Capture the cell that displays the provided text and extract its (X, Y) central coordinate. 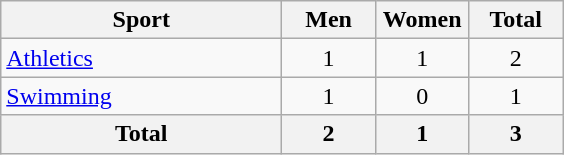
Swimming (142, 96)
Athletics (142, 58)
3 (516, 134)
0 (422, 96)
Men (329, 20)
Women (422, 20)
Sport (142, 20)
